Provide the (x, y) coordinate of the cell's center where the given text is located.  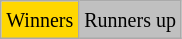
Winners (40, 20)
Runners up (130, 20)
